Pinpoint the cell where the given text exists, returning its [X, Y] midpoint coordinate. 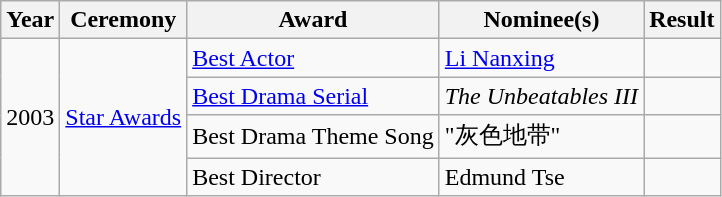
Star Awards [124, 118]
Ceremony [124, 20]
Edmund Tse [541, 177]
Result [682, 20]
Best Drama Serial [314, 96]
Year [30, 20]
Nominee(s) [541, 20]
2003 [30, 118]
Best Drama Theme Song [314, 136]
"灰色地带" [541, 136]
The Unbeatables III [541, 96]
Award [314, 20]
Best Director [314, 177]
Best Actor [314, 58]
Li Nanxing [541, 58]
